Extract the [x, y] coordinate from the center of the cell holding the provided text.  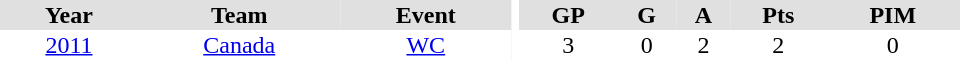
Event [426, 15]
Canada [240, 45]
Team [240, 15]
WC [426, 45]
PIM [893, 15]
2011 [69, 45]
3 [568, 45]
Pts [778, 15]
GP [568, 15]
Year [69, 15]
A [704, 15]
G [646, 15]
